Scan for the cell matching the given text and deliver its [x, y] coordinate at center. 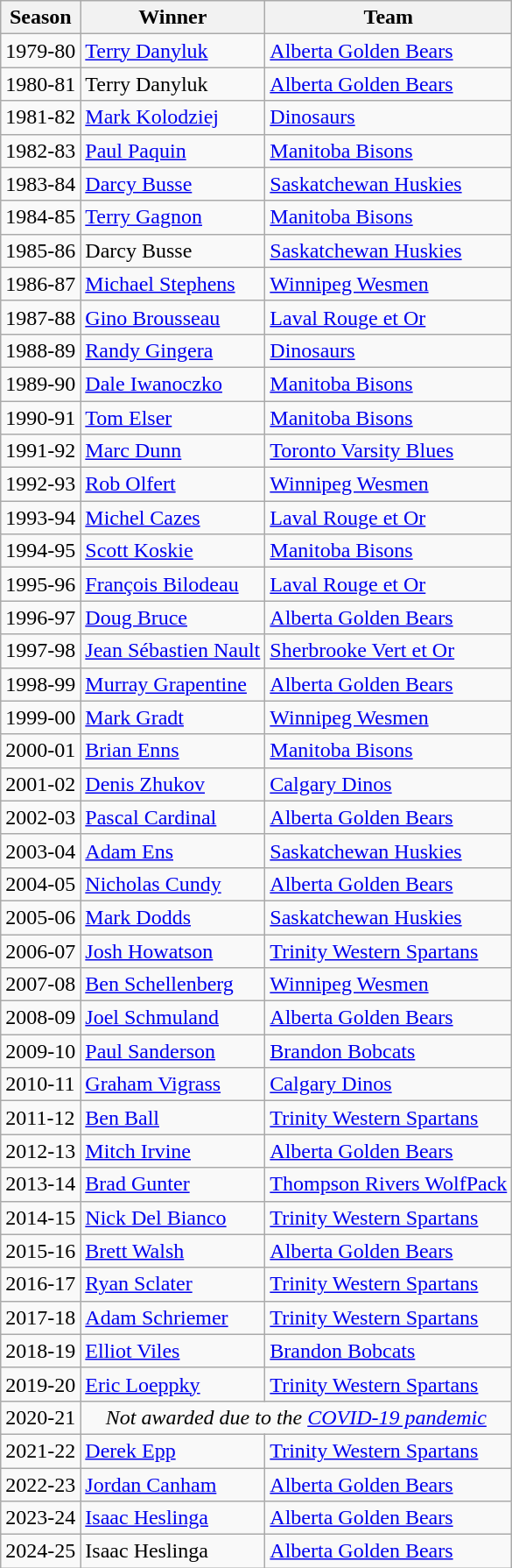
Mark Kolodziej [173, 117]
Michel Cazes [173, 518]
1984-85 [40, 217]
1992-93 [40, 484]
1979-80 [40, 51]
Not awarded due to the COVID-19 pandemic [296, 1417]
Adam Schriemer [173, 1317]
2007-08 [40, 985]
Jordan Canham [173, 1485]
2013-14 [40, 1184]
1991-92 [40, 451]
Joel Schmuland [173, 1018]
2006-07 [40, 950]
1990-91 [40, 418]
1986-87 [40, 284]
1997-98 [40, 651]
1983-84 [40, 184]
Adam Ens [173, 851]
Rob Olfert [173, 484]
Brian Enns [173, 751]
Brett Walsh [173, 1251]
Derek Epp [173, 1451]
Toronto Varsity Blues [389, 451]
Murray Grapentine [173, 684]
Doug Bruce [173, 618]
Mitch Irvine [173, 1151]
Marc Dunn [173, 451]
2002-03 [40, 817]
Graham Vigrass [173, 1084]
2001-02 [40, 784]
2024-25 [40, 1551]
Denis Zhukov [173, 784]
Jean Sébastien Nault [173, 651]
Paul Sanderson [173, 1051]
1987-88 [40, 317]
Ben Ball [173, 1118]
Mark Gradt [173, 717]
Tom Elser [173, 418]
2009-10 [40, 1051]
2019-20 [40, 1384]
2010-11 [40, 1084]
1998-99 [40, 684]
Season [40, 18]
Randy Gingera [173, 350]
2011-12 [40, 1118]
Mark Dodds [173, 917]
1981-82 [40, 117]
Pascal Cardinal [173, 817]
2020-21 [40, 1417]
2015-16 [40, 1251]
2022-23 [40, 1485]
2021-22 [40, 1451]
Josh Howatson [173, 950]
Paul Paquin [173, 151]
Brad Gunter [173, 1184]
2000-01 [40, 751]
2008-09 [40, 1018]
Eric Loeppky [173, 1384]
Dale Iwanoczko [173, 384]
2012-13 [40, 1151]
François Bilodeau [173, 584]
1988-89 [40, 350]
1985-86 [40, 251]
2003-04 [40, 851]
1980-81 [40, 84]
1999-00 [40, 717]
2014-15 [40, 1218]
1995-96 [40, 584]
Nick Del Bianco [173, 1218]
Elliot Viles [173, 1351]
1982-83 [40, 151]
1994-95 [40, 551]
2005-06 [40, 917]
2023-24 [40, 1518]
1996-97 [40, 618]
Winner [173, 18]
2016-17 [40, 1284]
Terry Gagnon [173, 217]
Michael Stephens [173, 284]
1993-94 [40, 518]
Scott Koskie [173, 551]
2004-05 [40, 884]
Thompson Rivers WolfPack [389, 1184]
Ryan Sclater [173, 1284]
2018-19 [40, 1351]
Ben Schellenberg [173, 985]
1989-90 [40, 384]
Team [389, 18]
Nicholas Cundy [173, 884]
Sherbrooke Vert et Or [389, 651]
2017-18 [40, 1317]
Gino Brousseau [173, 317]
